Find where the given text appears and provide that cell's center as (x, y) coordinate. 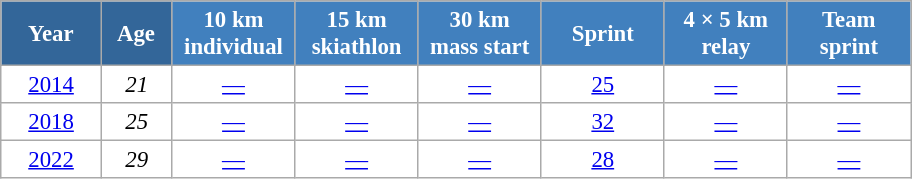
2022 (52, 160)
10 km individual (234, 34)
2018 (52, 122)
15 km skiathlon (356, 34)
30 km mass start (480, 34)
29 (136, 160)
32 (602, 122)
Age (136, 34)
4 × 5 km relay (726, 34)
Year (52, 34)
Team sprint (848, 34)
28 (602, 160)
2014 (52, 85)
21 (136, 85)
Sprint (602, 34)
